For the text-containing cell, return its midpoint in [x, y] coordinate format. 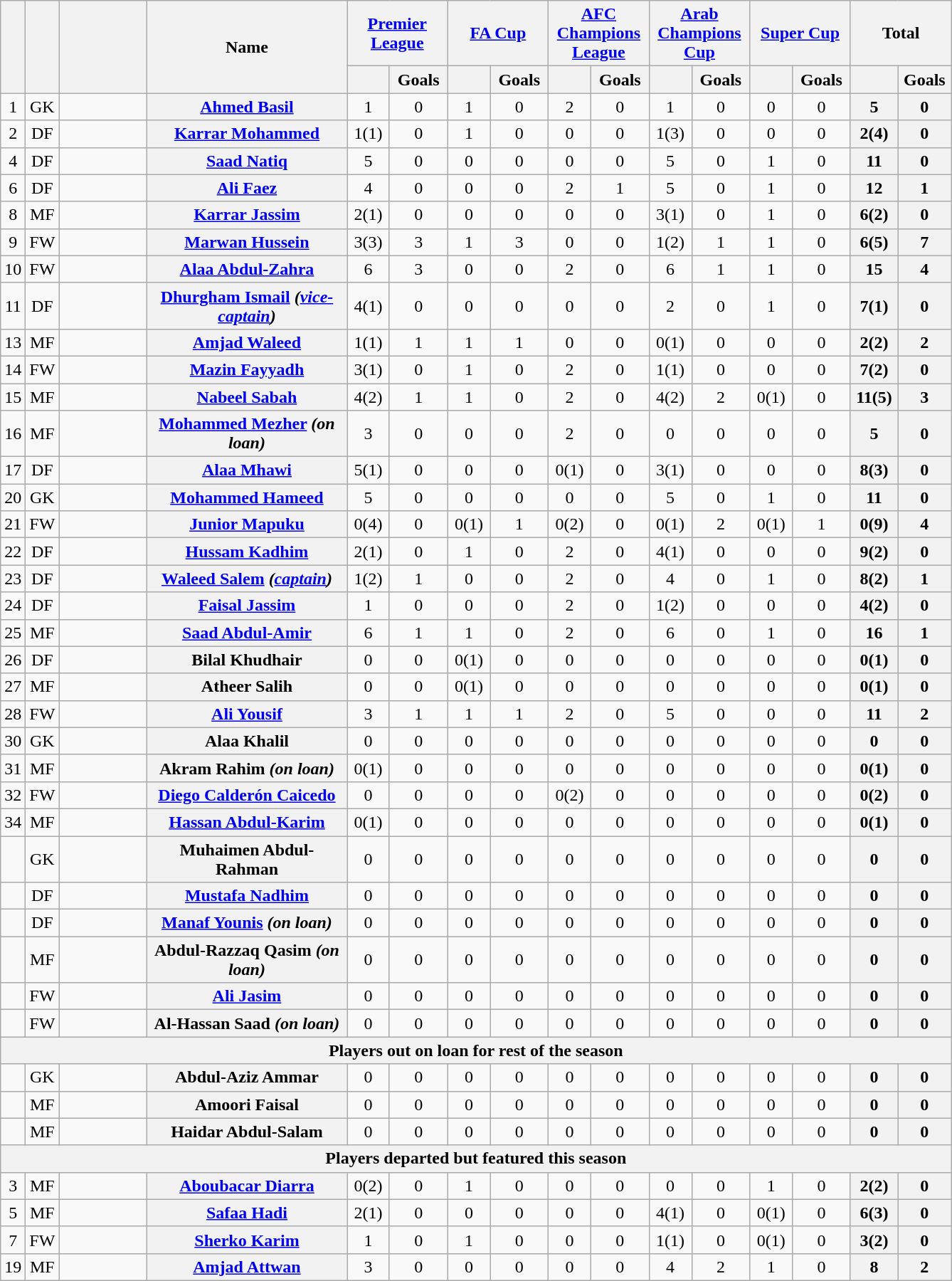
27 [13, 687]
6(3) [874, 1213]
8(2) [874, 579]
Saad Natiq [246, 161]
Mazin Fayyadh [246, 369]
Amjad Attwan [246, 1267]
19 [13, 1267]
5(1) [369, 470]
Al-Hassan Saad (on loan) [246, 1023]
Total [901, 33]
Akram Rahim (on loan) [246, 768]
20 [13, 497]
Dhurgham Ismail (vice-captain) [246, 306]
Nabeel Sabah [246, 396]
Name [246, 47]
Waleed Salem (captain) [246, 579]
7(2) [874, 369]
Saad Abdul-Amir [246, 633]
3(3) [369, 242]
26 [13, 660]
Muhaimen Abdul-Rahman [246, 858]
Safaa Hadi [246, 1213]
13 [13, 342]
10 [13, 269]
14 [13, 369]
23 [13, 579]
0(4) [369, 524]
Ali Jasim [246, 996]
9(2) [874, 552]
11(5) [874, 396]
Diego Calderón Caicedo [246, 795]
Karrar Jassim [246, 215]
Arab Champions Cup [699, 33]
7(1) [874, 306]
24 [13, 606]
25 [13, 633]
Ahmed Basil [246, 107]
21 [13, 524]
Hussam Kadhim [246, 552]
6(2) [874, 215]
34 [13, 822]
17 [13, 470]
31 [13, 768]
Haidar Abdul-Salam [246, 1132]
Alaa Khalil [246, 741]
28 [13, 714]
Amjad Waleed [246, 342]
Bilal Khudhair [246, 660]
AFC Champions League [599, 33]
6(5) [874, 242]
Marwan Hussein [246, 242]
Amoori Faisal [246, 1105]
Sherko Karim [246, 1240]
0(9) [874, 524]
Karrar Mohammed [246, 134]
Players departed but featured this season [476, 1159]
Faisal Jassim [246, 606]
Players out on loan for rest of the season [476, 1050]
Manaf Younis (on loan) [246, 923]
FA Cup [498, 33]
Aboubacar Diarra [246, 1186]
Junior Mapuku [246, 524]
Abdul-Aziz Ammar [246, 1077]
Alaa Mhawi [246, 470]
8(3) [874, 470]
Atheer Salih [246, 687]
1(3) [670, 134]
Super Cup [800, 33]
Mustafa Nadhim [246, 896]
Premier League [398, 33]
2(4) [874, 134]
3(2) [874, 1240]
Mohammed Hameed [246, 497]
9 [13, 242]
Mohammed Mezher (on loan) [246, 434]
22 [13, 552]
32 [13, 795]
30 [13, 741]
Alaa Abdul-Zahra [246, 269]
Hassan Abdul-Karim [246, 822]
12 [874, 188]
Abdul-Razzaq Qasim (on loan) [246, 959]
Ali Faez [246, 188]
Ali Yousif [246, 714]
